Locate the cell with the specified text and output its (x, y) center coordinate. 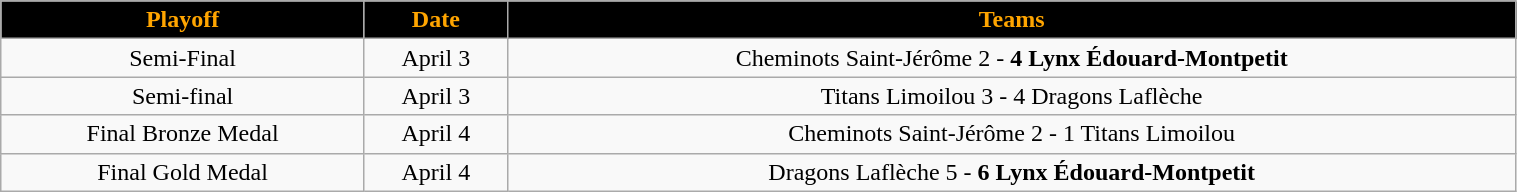
Playoff (183, 20)
Final Gold Medal (183, 172)
Cheminots Saint-Jérôme 2 - 4 Lynx Édouard-Montpetit (1012, 58)
Titans Limoilou 3 - 4 Dragons Laflèche (1012, 96)
Semi-final (183, 96)
Cheminots Saint-Jérôme 2 - 1 Titans Limoilou (1012, 134)
Teams (1012, 20)
Date (436, 20)
Semi-Final (183, 58)
Final Bronze Medal (183, 134)
Dragons Laflèche 5 - 6 Lynx Édouard-Montpetit (1012, 172)
